Scan for the cell matching the given text and deliver its [X, Y] coordinate at center. 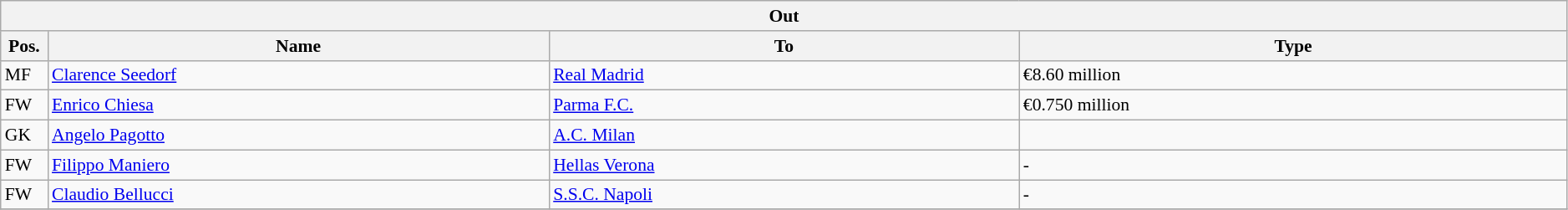
€0.750 million [1293, 105]
Parma F.C. [784, 105]
MF [24, 75]
A.C. Milan [784, 136]
Hellas Verona [784, 165]
Enrico Chiesa [298, 105]
Type [1293, 46]
GK [24, 136]
Filippo Maniero [298, 165]
Name [298, 46]
To [784, 46]
Claudio Bellucci [298, 195]
Pos. [24, 46]
Clarence Seedorf [298, 75]
S.S.C. Napoli [784, 195]
Angelo Pagotto [298, 136]
€8.60 million [1293, 75]
Real Madrid [784, 75]
Out [784, 16]
